Return the [X, Y] coordinate for the center point of the cell that contains the specified text.  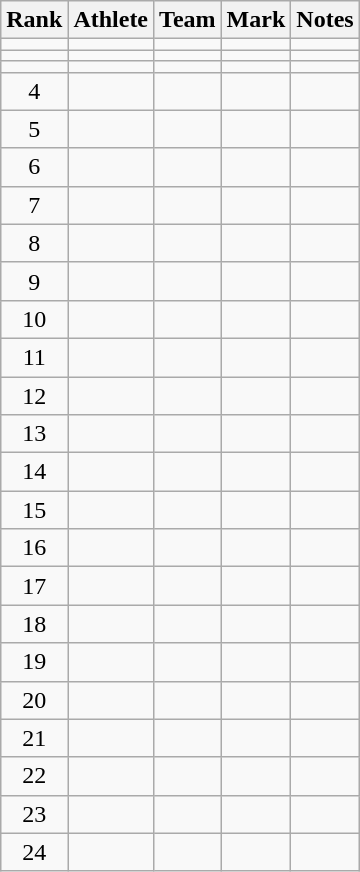
21 [34, 738]
16 [34, 548]
5 [34, 129]
4 [34, 91]
17 [34, 586]
11 [34, 357]
18 [34, 624]
6 [34, 167]
Mark [256, 20]
8 [34, 243]
12 [34, 395]
22 [34, 776]
13 [34, 434]
9 [34, 281]
23 [34, 814]
24 [34, 852]
15 [34, 510]
10 [34, 319]
19 [34, 662]
7 [34, 205]
14 [34, 472]
20 [34, 700]
Rank [34, 20]
Team [188, 20]
Athlete [111, 20]
Notes [325, 20]
